Detect which cell encompasses the target text, then output its [x, y] center coordinate. 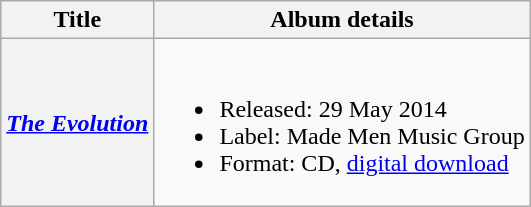
Album details [342, 20]
Title [78, 20]
The Evolution [78, 122]
Released: 29 May 2014Label: Made Men Music GroupFormat: CD, digital download [342, 122]
